Output the [X, Y] coordinate of the center of the cell containing the given text.  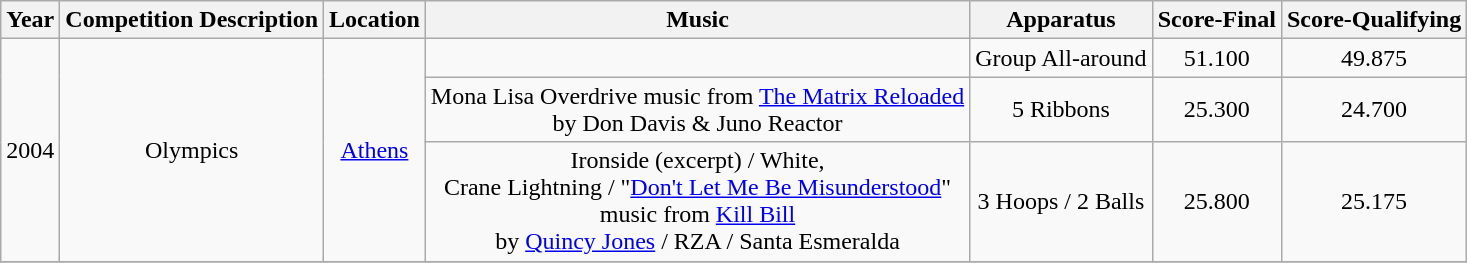
25.300 [1216, 110]
Group All-around [1061, 58]
Music [697, 20]
5 Ribbons [1061, 110]
Ironside (excerpt) / White, Crane Lightning / "Don't Let Me Be Misunderstood" music from Kill Bill by Quincy Jones / RZA / Santa Esmeralda [697, 202]
Athens [375, 150]
Mona Lisa Overdrive music from The Matrix Reloaded by Don Davis & Juno Reactor [697, 110]
24.700 [1374, 110]
Score-Final [1216, 20]
Year [30, 20]
25.175 [1374, 202]
3 Hoops / 2 Balls [1061, 202]
2004 [30, 150]
49.875 [1374, 58]
Competition Description [192, 20]
Olympics [192, 150]
Score-Qualifying [1374, 20]
25.800 [1216, 202]
51.100 [1216, 58]
Location [375, 20]
Apparatus [1061, 20]
